Return [X, Y] of the center of cell containing provided text 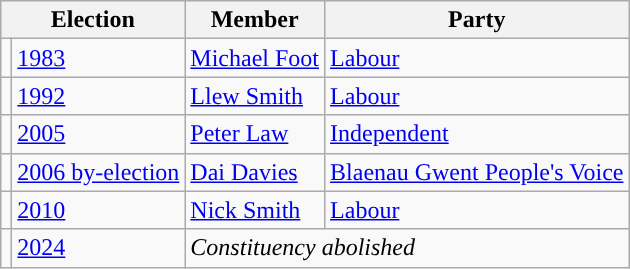
2005 [98, 134]
Member [255, 20]
Independent [477, 134]
Nick Smith [255, 210]
1992 [98, 96]
1983 [98, 58]
Dai Davies [255, 172]
Election [93, 20]
Constituency abolished [407, 248]
Michael Foot [255, 58]
Blaenau Gwent People's Voice [477, 172]
2006 by-election [98, 172]
Party [477, 20]
Llew Smith [255, 96]
Peter Law [255, 134]
2010 [98, 210]
2024 [98, 248]
